Determine the [x, y] coordinate at the center of the cell enclosing the given text.  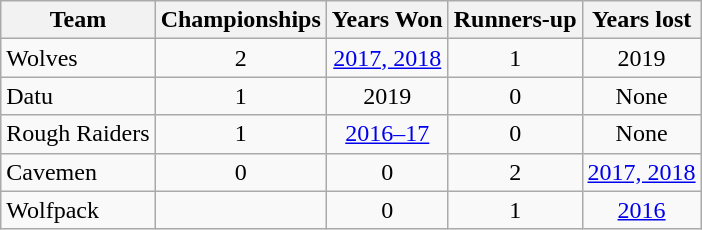
2016–17 [387, 134]
Years Won [387, 20]
2016 [642, 210]
Wolves [78, 58]
Datu [78, 96]
Years lost [642, 20]
Championships [240, 20]
Rough Raiders [78, 134]
Runners-up [515, 20]
Team [78, 20]
Cavemen [78, 172]
Wolfpack [78, 210]
